Locate the cell with the specified text and output its [x, y] center coordinate. 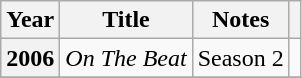
Season 2 [240, 58]
2006 [30, 58]
On The Beat [126, 58]
Title [126, 20]
Year [30, 20]
Notes [240, 20]
